Return [x, y] of the center of cell containing provided text 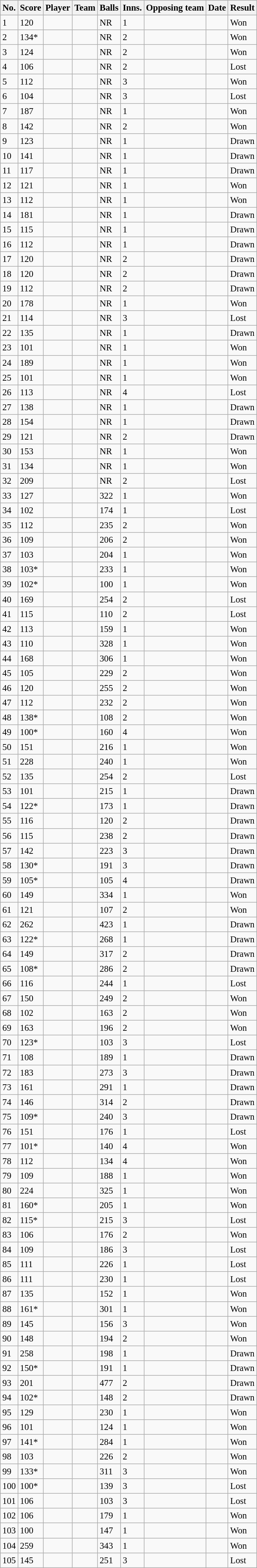
205 [109, 1205]
51 [9, 762]
56 [9, 836]
251 [109, 1560]
187 [31, 111]
238 [109, 836]
160* [31, 1205]
37 [9, 555]
138* [31, 717]
Score [31, 8]
65 [9, 969]
108* [31, 969]
174 [109, 510]
93 [9, 1383]
284 [109, 1442]
8 [9, 126]
14 [9, 215]
255 [109, 688]
77 [9, 1146]
141 [31, 156]
223 [109, 851]
86 [9, 1279]
40 [9, 599]
58 [9, 865]
57 [9, 851]
9 [9, 141]
72 [9, 1072]
161* [31, 1309]
150* [31, 1368]
291 [109, 1087]
70 [9, 1043]
55 [9, 821]
115* [31, 1220]
169 [31, 599]
133* [31, 1472]
152 [109, 1294]
204 [109, 555]
69 [9, 1028]
160 [109, 732]
38 [9, 570]
29 [9, 437]
322 [109, 496]
209 [31, 481]
28 [9, 422]
216 [109, 747]
76 [9, 1131]
233 [109, 570]
62 [9, 925]
20 [9, 304]
64 [9, 954]
15 [9, 230]
74 [9, 1102]
23 [9, 348]
130* [31, 865]
24 [9, 363]
Player [58, 8]
52 [9, 777]
Team [85, 8]
12 [9, 185]
53 [9, 791]
50 [9, 747]
325 [109, 1190]
224 [31, 1190]
89 [9, 1324]
258 [31, 1353]
161 [31, 1087]
103* [31, 570]
181 [31, 215]
173 [109, 806]
141* [31, 1442]
273 [109, 1072]
60 [9, 895]
154 [31, 422]
18 [9, 274]
82 [9, 1220]
13 [9, 200]
286 [109, 969]
123 [31, 141]
36 [9, 540]
39 [9, 584]
306 [109, 658]
117 [31, 170]
73 [9, 1087]
98 [9, 1457]
81 [9, 1205]
311 [109, 1472]
32 [9, 481]
206 [109, 540]
30 [9, 451]
87 [9, 1294]
423 [109, 925]
147 [109, 1531]
26 [9, 392]
21 [9, 318]
127 [31, 496]
95 [9, 1412]
188 [109, 1176]
194 [109, 1338]
97 [9, 1442]
Opposing team [175, 8]
17 [9, 259]
71 [9, 1058]
262 [31, 925]
268 [109, 939]
99 [9, 1472]
196 [109, 1028]
138 [31, 407]
477 [109, 1383]
78 [9, 1161]
47 [9, 703]
317 [109, 954]
Balls [109, 8]
61 [9, 910]
Result [242, 8]
Inns. [132, 8]
33 [9, 496]
179 [109, 1516]
249 [109, 999]
11 [9, 170]
31 [9, 466]
146 [31, 1102]
46 [9, 688]
27 [9, 407]
328 [109, 643]
114 [31, 318]
35 [9, 525]
92 [9, 1368]
49 [9, 732]
198 [109, 1353]
129 [31, 1412]
178 [31, 304]
153 [31, 451]
10 [9, 156]
168 [31, 658]
94 [9, 1398]
6 [9, 96]
107 [109, 910]
45 [9, 673]
228 [31, 762]
301 [109, 1309]
235 [109, 525]
96 [9, 1427]
44 [9, 658]
90 [9, 1338]
88 [9, 1309]
259 [31, 1546]
134* [31, 37]
105* [31, 880]
42 [9, 629]
244 [109, 984]
314 [109, 1102]
7 [9, 111]
41 [9, 614]
101* [31, 1146]
229 [109, 673]
19 [9, 289]
54 [9, 806]
343 [109, 1546]
22 [9, 333]
34 [9, 510]
43 [9, 643]
59 [9, 880]
68 [9, 1013]
159 [109, 629]
334 [109, 895]
67 [9, 999]
84 [9, 1250]
140 [109, 1146]
25 [9, 378]
Date [217, 8]
150 [31, 999]
5 [9, 82]
139 [109, 1486]
109* [31, 1117]
48 [9, 717]
66 [9, 984]
79 [9, 1176]
201 [31, 1383]
83 [9, 1235]
63 [9, 939]
16 [9, 244]
183 [31, 1072]
91 [9, 1353]
156 [109, 1324]
232 [109, 703]
123* [31, 1043]
75 [9, 1117]
No. [9, 8]
80 [9, 1190]
186 [109, 1250]
85 [9, 1264]
